Search for the cell housing the specified text and yield its [X, Y] center coordinate. 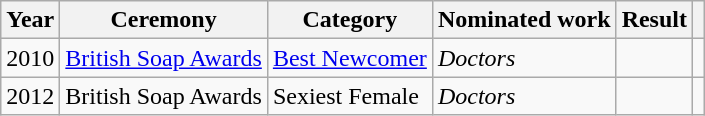
Year [30, 20]
Ceremony [164, 20]
Nominated work [524, 20]
Result [654, 20]
Best Newcomer [350, 58]
Category [350, 20]
2010 [30, 58]
Sexiest Female [350, 96]
2012 [30, 96]
